Return the [x, y] coordinate for the center point of the cell that contains the specified text.  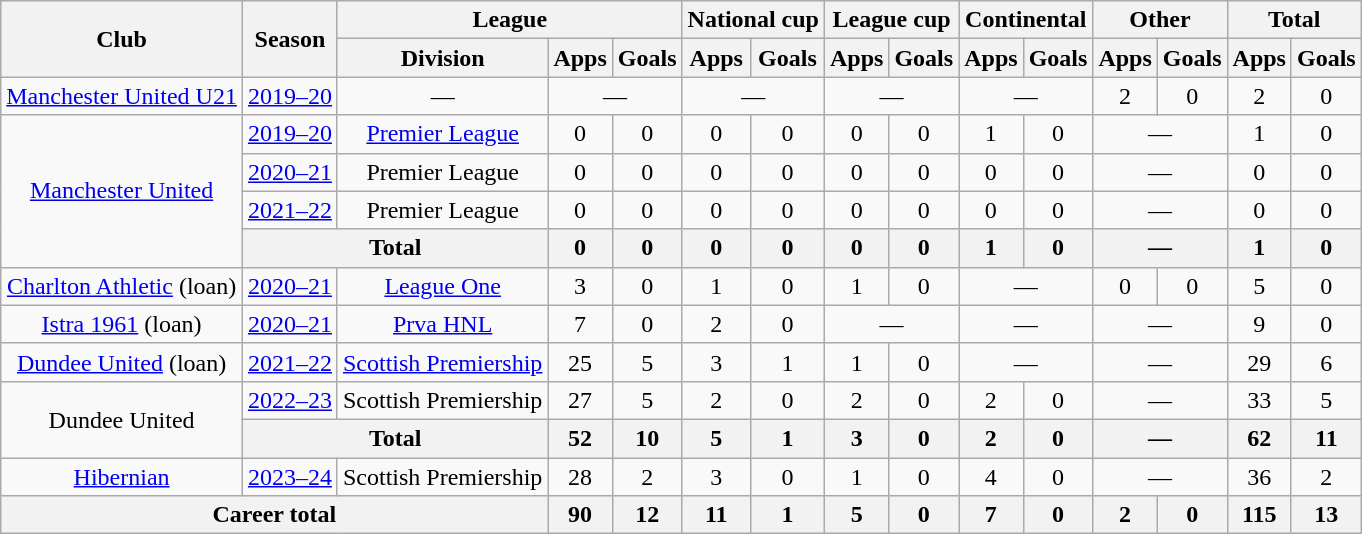
52 [580, 438]
28 [580, 477]
25 [580, 362]
Prva HNL [442, 324]
90 [580, 515]
Division [442, 58]
League [510, 20]
2022–23 [290, 400]
6 [1326, 362]
League cup [891, 20]
Other [1160, 20]
62 [1259, 438]
Istra 1961 (loan) [122, 324]
National cup [753, 20]
115 [1259, 515]
Club [122, 39]
12 [647, 515]
29 [1259, 362]
Continental [1026, 20]
Dundee United [122, 419]
4 [991, 477]
Manchester United [122, 191]
33 [1259, 400]
Manchester United U21 [122, 96]
Season [290, 39]
Dundee United (loan) [122, 362]
36 [1259, 477]
2023–24 [290, 477]
13 [1326, 515]
10 [647, 438]
27 [580, 400]
Hibernian [122, 477]
9 [1259, 324]
Career total [274, 515]
League One [442, 286]
Charlton Athletic (loan) [122, 286]
